Scan for the cell matching the given text and deliver its (X, Y) coordinate at center. 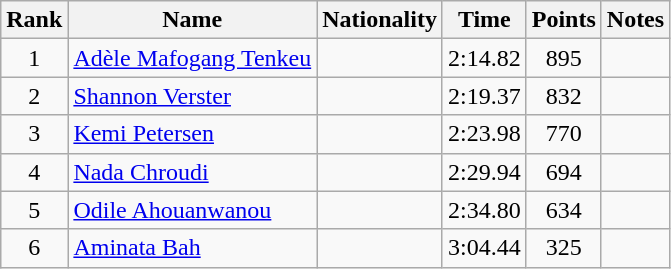
3 (34, 134)
3:04.44 (484, 248)
Shannon Verster (192, 96)
Points (564, 20)
Notes (635, 20)
2 (34, 96)
Nada Chroudi (192, 172)
2:29.94 (484, 172)
6 (34, 248)
Rank (34, 20)
2:19.37 (484, 96)
Aminata Bah (192, 248)
770 (564, 134)
694 (564, 172)
Kemi Petersen (192, 134)
1 (34, 58)
325 (564, 248)
2:23.98 (484, 134)
5 (34, 210)
2:14.82 (484, 58)
2:34.80 (484, 210)
Adèle Mafogang Tenkeu (192, 58)
Nationality (380, 20)
832 (564, 96)
Time (484, 20)
634 (564, 210)
Odile Ahouanwanou (192, 210)
4 (34, 172)
895 (564, 58)
Name (192, 20)
